Return the (x, y) coordinate for the center point of the cell that contains the specified text.  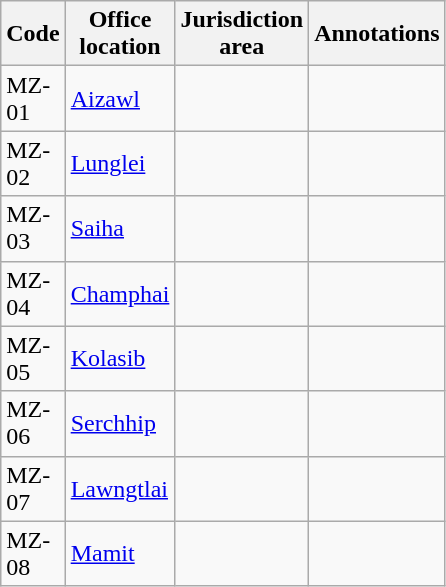
MZ-04 (33, 294)
Office location (120, 34)
Mamit (120, 554)
Lunglei (120, 164)
Serchhip (120, 424)
MZ-03 (33, 228)
MZ-06 (33, 424)
Saiha (120, 228)
MZ-05 (33, 358)
Champhai (120, 294)
Annotations (377, 34)
MZ-07 (33, 488)
MZ-02 (33, 164)
MZ-01 (33, 98)
Jurisdiction area (242, 34)
Kolasib (120, 358)
Code (33, 34)
Aizawl (120, 98)
Lawngtlai (120, 488)
MZ-08 (33, 554)
